Output the [X, Y] coordinate of the center of the cell containing the given text.  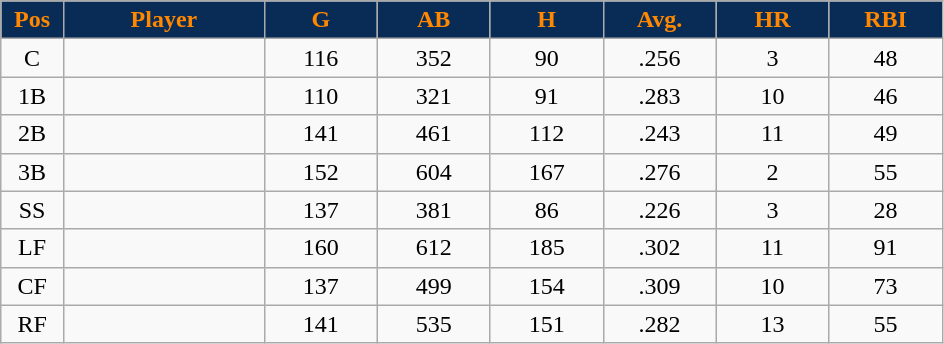
352 [434, 58]
612 [434, 248]
.243 [660, 134]
.256 [660, 58]
381 [434, 210]
2 [772, 172]
AB [434, 20]
110 [320, 96]
.302 [660, 248]
RBI [886, 20]
1B [32, 96]
C [32, 58]
.226 [660, 210]
Avg. [660, 20]
28 [886, 210]
2B [32, 134]
49 [886, 134]
152 [320, 172]
86 [546, 210]
HR [772, 20]
151 [546, 324]
.283 [660, 96]
48 [886, 58]
46 [886, 96]
Pos [32, 20]
13 [772, 324]
CF [32, 286]
G [320, 20]
LF [32, 248]
535 [434, 324]
3B [32, 172]
Player [164, 20]
.276 [660, 172]
H [546, 20]
604 [434, 172]
116 [320, 58]
154 [546, 286]
321 [434, 96]
167 [546, 172]
499 [434, 286]
112 [546, 134]
73 [886, 286]
90 [546, 58]
RF [32, 324]
.309 [660, 286]
461 [434, 134]
160 [320, 248]
.282 [660, 324]
SS [32, 210]
185 [546, 248]
